Provide the (X, Y) coordinate of the cell's center where the given text is located.  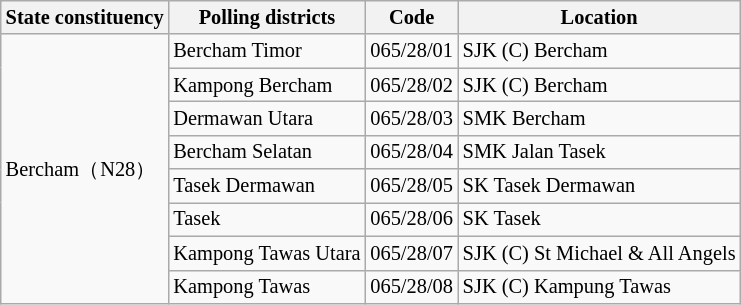
Bercham Timor (266, 51)
065/28/02 (411, 85)
Bercham（N28） (85, 168)
Dermawan Utara (266, 118)
Kampong Tawas Utara (266, 253)
Code (411, 17)
Kampong Bercham (266, 85)
065/28/04 (411, 152)
065/28/07 (411, 253)
SJK (C) Kampung Tawas (600, 287)
Location (600, 17)
065/28/05 (411, 186)
065/28/06 (411, 219)
SJK (C) St Michael & All Angels (600, 253)
Bercham Selatan (266, 152)
065/28/03 (411, 118)
SK Tasek (600, 219)
065/28/01 (411, 51)
Tasek Dermawan (266, 186)
Tasek (266, 219)
SMK Jalan Tasek (600, 152)
SK Tasek Dermawan (600, 186)
Polling districts (266, 17)
Kampong Tawas (266, 287)
SMK Bercham (600, 118)
065/28/08 (411, 287)
State constituency (85, 17)
